Provide the (X, Y) coordinate of the cell's center where the given text is located.  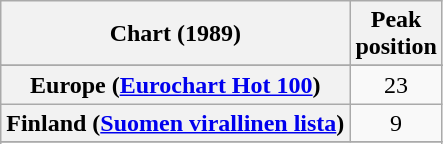
Finland (Suomen virallinen lista) (176, 123)
Peakposition (396, 34)
23 (396, 85)
Chart (1989) (176, 34)
9 (396, 123)
Europe (Eurochart Hot 100) (176, 85)
